Determine the [X, Y] coordinate at the center of the cell enclosing the given text.  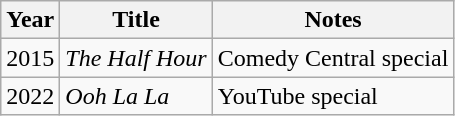
Ooh La La [136, 96]
Comedy Central special [333, 58]
YouTube special [333, 96]
The Half Hour [136, 58]
2022 [30, 96]
2015 [30, 58]
Title [136, 20]
Notes [333, 20]
Year [30, 20]
